Scan for the cell matching the given text and deliver its [x, y] coordinate at center. 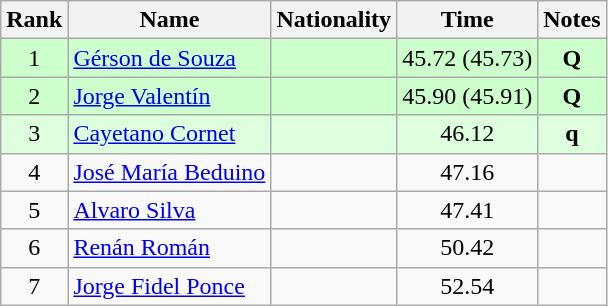
45.72 (45.73) [468, 58]
1 [34, 58]
Renán Román [170, 248]
Time [468, 20]
Cayetano Cornet [170, 134]
Notes [572, 20]
Jorge Valentín [170, 96]
Gérson de Souza [170, 58]
Nationality [334, 20]
José María Beduino [170, 172]
Alvaro Silva [170, 210]
6 [34, 248]
2 [34, 96]
Rank [34, 20]
4 [34, 172]
50.42 [468, 248]
5 [34, 210]
Jorge Fidel Ponce [170, 286]
q [572, 134]
47.41 [468, 210]
45.90 (45.91) [468, 96]
52.54 [468, 286]
Name [170, 20]
47.16 [468, 172]
46.12 [468, 134]
7 [34, 286]
3 [34, 134]
